Scan for the cell matching the given text and deliver its [x, y] coordinate at center. 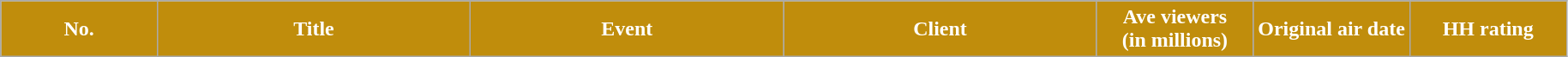
Original air date [1332, 29]
Ave viewers(in millions) [1174, 29]
Title [314, 29]
No. [79, 29]
HH rating [1488, 29]
Client [940, 29]
Event [628, 29]
